Locate the cell with the specified text and output its (x, y) center coordinate. 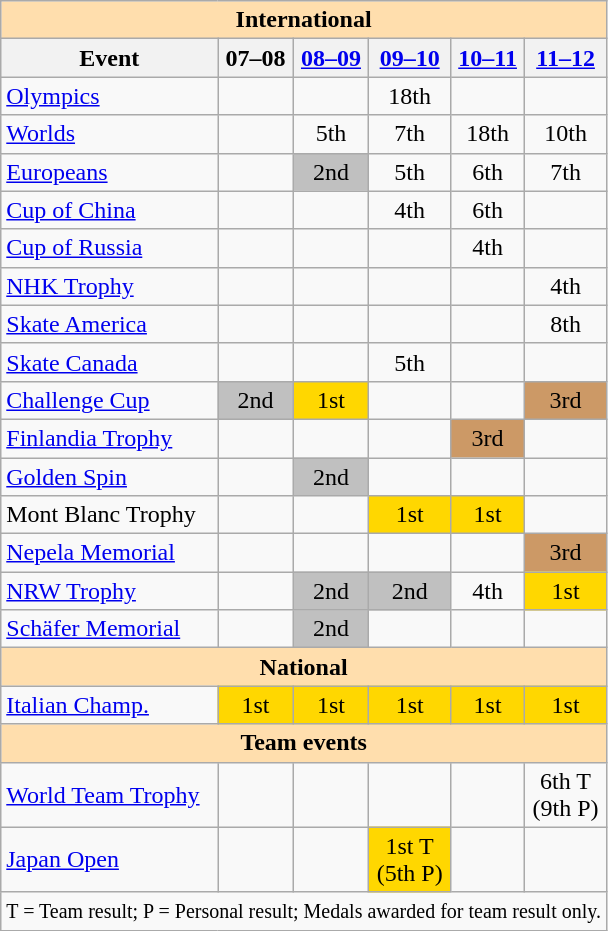
Finlandia Trophy (110, 438)
Europeans (110, 172)
8th (566, 324)
T = Team result; P = Personal result; Medals awarded for team result only. (304, 911)
Event (110, 58)
Nepela Memorial (110, 553)
Mont Blanc Trophy (110, 515)
Cup of China (110, 210)
Italian Champ. (110, 705)
Challenge Cup (110, 400)
11–12 (566, 58)
Schäfer Memorial (110, 629)
6th T (9th P) (566, 794)
Japan Open (110, 860)
Golden Spin (110, 477)
NRW Trophy (110, 591)
07–08 (256, 58)
World Team Trophy (110, 794)
10–11 (488, 58)
10th (566, 134)
National (304, 667)
Skate Canada (110, 362)
Olympics (110, 96)
1st T (5th P) (410, 860)
Cup of Russia (110, 248)
Worlds (110, 134)
08–09 (330, 58)
Team events (304, 743)
Skate America (110, 324)
09–10 (410, 58)
NHK Trophy (110, 286)
International (304, 20)
